Extract the (x, y) coordinate from the center of the cell holding the provided text.  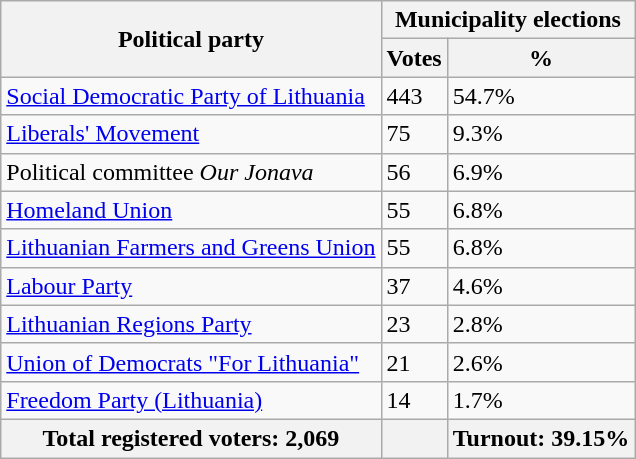
75 (414, 134)
443 (414, 96)
6.9% (541, 172)
Homeland Union (191, 210)
% (541, 58)
Lithuanian Regions Party (191, 324)
Total registered voters: 2,069 (191, 438)
Lithuanian Farmers and Greens Union (191, 248)
Political party (191, 39)
Political committee Our Jonava (191, 172)
4.6% (541, 286)
Municipality elections (508, 20)
Labour Party (191, 286)
2.8% (541, 324)
Turnout: 39.15% (541, 438)
Social Democratic Party of Lithuania (191, 96)
56 (414, 172)
Freedom Party (Lithuania) (191, 400)
Liberals' Movement (191, 134)
54.7% (541, 96)
Union of Democrats "For Lithuania" (191, 362)
9.3% (541, 134)
1.7% (541, 400)
23 (414, 324)
14 (414, 400)
21 (414, 362)
Votes (414, 58)
37 (414, 286)
2.6% (541, 362)
